Output the [x, y] coordinate of the center of the cell containing the given text.  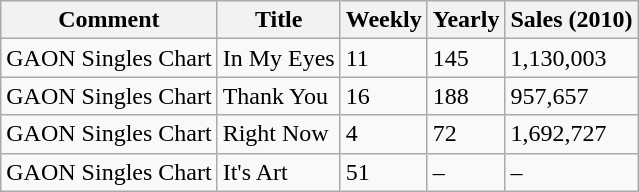
1,692,727 [572, 134]
Thank You [278, 96]
It's Art [278, 172]
16 [384, 96]
72 [466, 134]
188 [466, 96]
Title [278, 20]
1,130,003 [572, 58]
In My Eyes [278, 58]
4 [384, 134]
11 [384, 58]
Right Now [278, 134]
957,657 [572, 96]
Comment [109, 20]
Sales (2010) [572, 20]
Weekly [384, 20]
51 [384, 172]
145 [466, 58]
Yearly [466, 20]
